Output the (X, Y) coordinate of the center of the cell containing the given text.  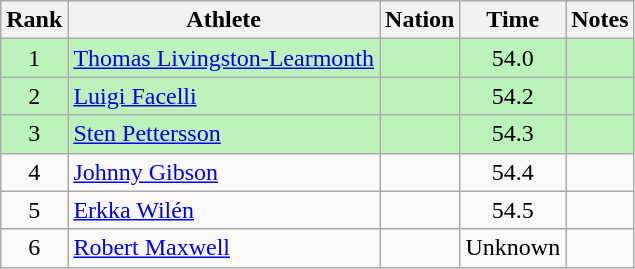
54.0 (513, 58)
54.2 (513, 96)
1 (34, 58)
Time (513, 20)
4 (34, 172)
5 (34, 210)
3 (34, 134)
Nation (420, 20)
Johnny Gibson (224, 172)
54.5 (513, 210)
6 (34, 248)
Notes (600, 20)
Sten Pettersson (224, 134)
Thomas Livingston-Learmonth (224, 58)
Rank (34, 20)
Robert Maxwell (224, 248)
Athlete (224, 20)
54.3 (513, 134)
Erkka Wilén (224, 210)
2 (34, 96)
54.4 (513, 172)
Luigi Facelli (224, 96)
Unknown (513, 248)
